Pinpoint the cell where the given text exists, returning its [X, Y] midpoint coordinate. 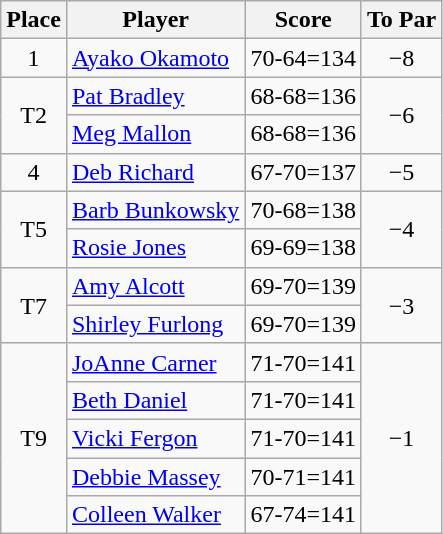
JoAnne Carner [155, 362]
Vicki Fergon [155, 438]
70-64=134 [304, 58]
67-74=141 [304, 515]
Beth Daniel [155, 400]
69-69=138 [304, 248]
Place [34, 20]
−1 [401, 438]
T7 [34, 305]
−6 [401, 115]
Meg Mallon [155, 134]
Rosie Jones [155, 248]
Debbie Massey [155, 477]
Score [304, 20]
T2 [34, 115]
Barb Bunkowsky [155, 210]
T9 [34, 438]
70-71=141 [304, 477]
Amy Alcott [155, 286]
T5 [34, 229]
67-70=137 [304, 172]
Pat Bradley [155, 96]
To Par [401, 20]
1 [34, 58]
4 [34, 172]
Ayako Okamoto [155, 58]
Deb Richard [155, 172]
70-68=138 [304, 210]
−5 [401, 172]
Shirley Furlong [155, 324]
−4 [401, 229]
Colleen Walker [155, 515]
Player [155, 20]
−3 [401, 305]
−8 [401, 58]
